Pinpoint the cell where the given text exists, returning its [x, y] midpoint coordinate. 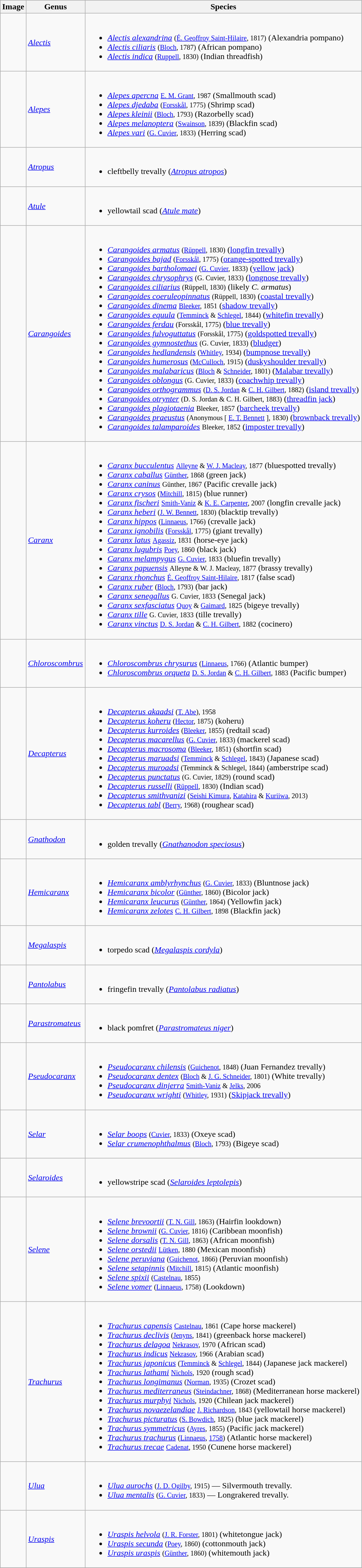
golden trevally (Gnathanodon speciosus) [223, 839]
Pantolabus [56, 984]
black pomfret (Parastromateus niger) [223, 1023]
Ulua [56, 1486]
Selene [56, 1249]
Alepes [56, 109]
Image [13, 7]
Pseudocaranx [56, 1076]
Genus [56, 7]
fringefin trevally (Pantolabus radiatus) [223, 984]
Hemicaranx [56, 892]
Uraspis [56, 1539]
Chloroscombrus [56, 663]
Carangoides [56, 333]
yellowtail scad (Atule mate) [223, 206]
yellowstripe scad (Selaroides leptolepis) [223, 1178]
Selar [56, 1134]
Chloroscombrus chrysurus (Linnaeus, 1766) (Atlantic bumper)Chloroscombrus orqueta D. S. Jordan & C. H. Gilbert, 1883 (Pacific bumper) [223, 663]
Parastromateus [56, 1023]
Caranx [56, 540]
Selaroides [56, 1178]
Selar boops (Cuvier, 1833) (Oxeye scad)Selar crumenophthalmus (Bloch, 1793) (Bigeye scad) [223, 1134]
torpedo scad (Megalaspis cordyla) [223, 945]
cleftbelly trevally (Atropus atropos) [223, 167]
Decapterus [56, 753]
Alectis [56, 42]
Megalaspis [56, 945]
Gnathodon [56, 839]
Ulua aurochs (J. D. Ogilby, 1915) — Silvermouth trevally.Ulua mentalis (G. Cuvier, 1833) — Longrakered trevally. [223, 1486]
Species [223, 7]
Trachurus [56, 1382]
Atule [56, 206]
Atropus [56, 167]
